Scan for the cell matching the given text and deliver its (X, Y) coordinate at center. 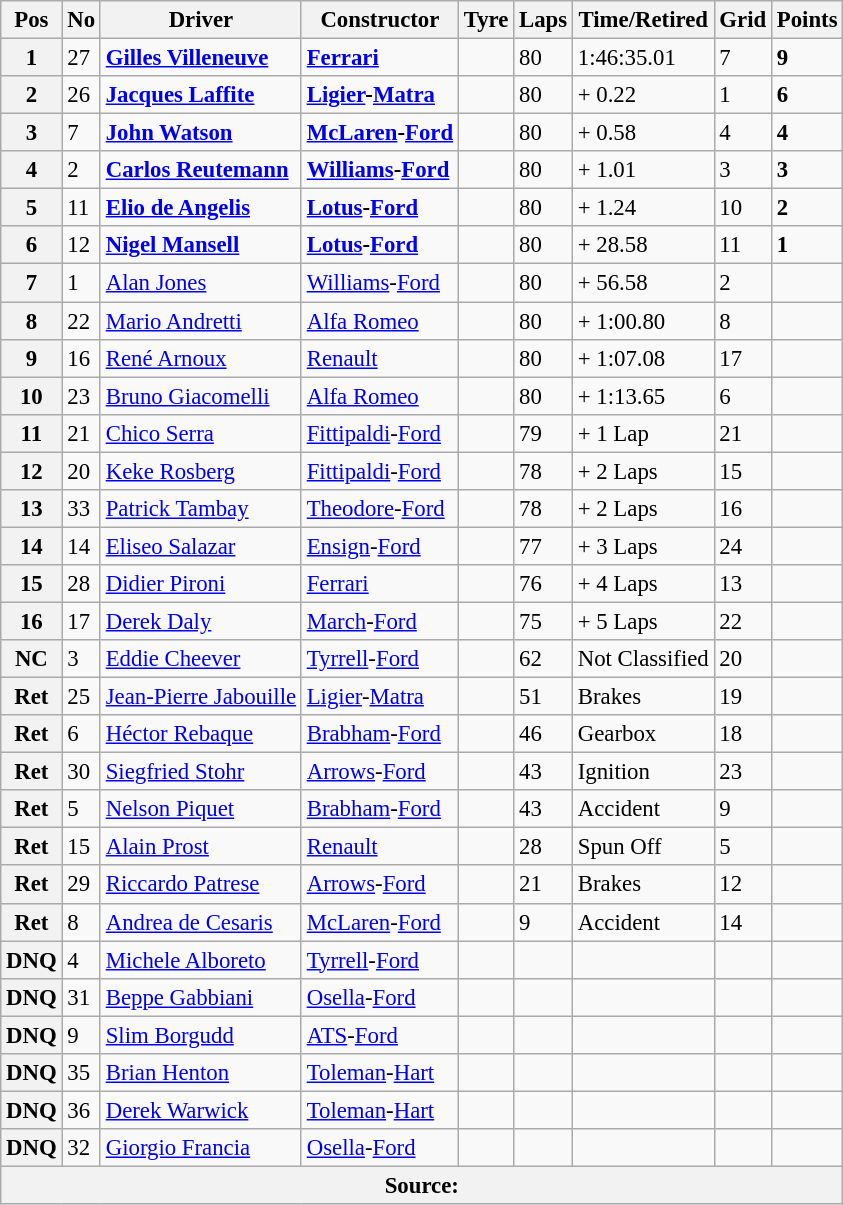
+ 1.01 (643, 170)
Riccardo Patrese (200, 885)
18 (742, 734)
Giorgio Francia (200, 1148)
Andrea de Cesaris (200, 922)
Derek Warwick (200, 1110)
+ 3 Laps (643, 546)
Nelson Piquet (200, 809)
Grid (742, 20)
46 (544, 734)
33 (81, 509)
Brian Henton (200, 1073)
+ 1:07.08 (643, 358)
Keke Rosberg (200, 471)
Elio de Angelis (200, 208)
35 (81, 1073)
Pos (32, 20)
30 (81, 772)
Gilles Villeneuve (200, 58)
Eddie Cheever (200, 659)
77 (544, 546)
Jean-Pierre Jabouille (200, 697)
1:46:35.01 (643, 58)
Alain Prost (200, 847)
Gearbox (643, 734)
Not Classified (643, 659)
Héctor Rebaque (200, 734)
Michele Alboreto (200, 960)
+ 1:13.65 (643, 396)
March-Ford (380, 621)
+ 0.58 (643, 133)
René Arnoux (200, 358)
Spun Off (643, 847)
Tyre (486, 20)
+ 0.22 (643, 95)
Ensign-Ford (380, 546)
Derek Daly (200, 621)
Didier Pironi (200, 584)
Chico Serra (200, 433)
John Watson (200, 133)
Beppe Gabbiani (200, 997)
79 (544, 433)
Jacques Laffite (200, 95)
Patrick Tambay (200, 509)
Source: (422, 1185)
25 (81, 697)
31 (81, 997)
75 (544, 621)
+ 4 Laps (643, 584)
+ 1 Lap (643, 433)
Siegfried Stohr (200, 772)
Driver (200, 20)
Nigel Mansell (200, 245)
Points (806, 20)
Theodore-Ford (380, 509)
Alan Jones (200, 283)
51 (544, 697)
No (81, 20)
Slim Borgudd (200, 1035)
26 (81, 95)
76 (544, 584)
NC (32, 659)
36 (81, 1110)
24 (742, 546)
Bruno Giacomelli (200, 396)
62 (544, 659)
Laps (544, 20)
27 (81, 58)
Constructor (380, 20)
+ 1.24 (643, 208)
+ 1:00.80 (643, 321)
Mario Andretti (200, 321)
ATS-Ford (380, 1035)
Eliseo Salazar (200, 546)
29 (81, 885)
Ignition (643, 772)
Time/Retired (643, 20)
19 (742, 697)
+ 56.58 (643, 283)
32 (81, 1148)
+ 5 Laps (643, 621)
+ 28.58 (643, 245)
Carlos Reutemann (200, 170)
